Provide the [x, y] coordinate of the cell's center where the given text is located.  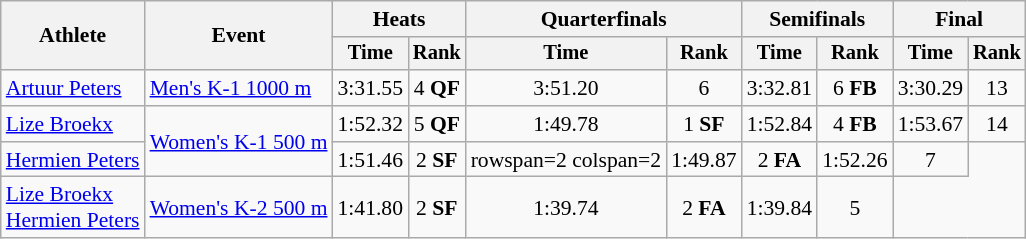
Lize Broekx [73, 124]
5 QF [437, 124]
1:39.74 [566, 208]
Artuur Peters [73, 88]
3:30.29 [930, 88]
1:52.26 [854, 160]
Heats [400, 19]
Quarterfinals [604, 19]
Event [239, 36]
Women's K-2 500 m [239, 208]
3:31.55 [370, 88]
rowspan=2 colspan=2 [566, 160]
1:53.67 [930, 124]
Athlete [73, 36]
1:52.84 [780, 124]
Men's K-1 1000 m [239, 88]
1:52.32 [370, 124]
3:32.81 [780, 88]
Hermien Peters [73, 160]
1:39.84 [780, 208]
6 FB [854, 88]
13 [997, 88]
1:49.87 [704, 160]
1:51.46 [370, 160]
Lize BroekxHermien Peters [73, 208]
3:51.20 [566, 88]
1:41.80 [370, 208]
Semifinals [818, 19]
4 QF [437, 88]
5 [854, 208]
1:49.78 [566, 124]
7 [930, 160]
14 [997, 124]
1 SF [704, 124]
6 [704, 88]
Final [960, 19]
Women's K-1 500 m [239, 142]
4 FB [854, 124]
